Search for the cell housing the specified text and yield its (x, y) center coordinate. 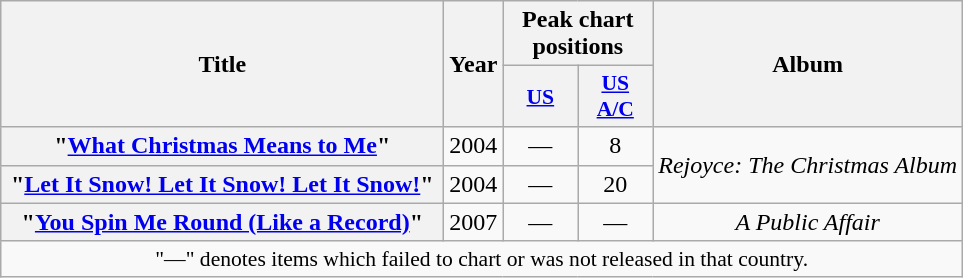
Album (808, 64)
"What Christmas Means to Me" (222, 146)
A Public Affair (808, 222)
8 (616, 146)
USA/C (616, 96)
"Let It Snow! Let It Snow! Let It Snow!" (222, 184)
"You Spin Me Round (Like a Record)" (222, 222)
Peak chart positions (578, 34)
Year (474, 64)
2007 (474, 222)
Rejoyce: The Christmas Album (808, 165)
US (540, 96)
20 (616, 184)
Title (222, 64)
"—" denotes items which failed to chart or was not released in that country. (482, 259)
